Find where the given text appears and provide that cell's center as (x, y) coordinate. 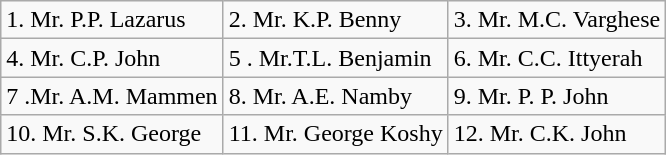
7 .Mr. A.M. Mammen (112, 96)
2. Mr. K.P. Benny (336, 20)
11. Mr. George Koshy (336, 134)
6. Mr. C.C. Ittyerah (557, 58)
9. Mr. P. P. John (557, 96)
4. Mr. C.P. John (112, 58)
5 . Mr.T.L. Benjamin (336, 58)
1. Mr. P.P. Lazarus (112, 20)
12. Mr. C.K. John (557, 134)
10. Mr. S.K. George (112, 134)
8. Mr. A.E. Namby (336, 96)
3. Mr. M.C. Varghese (557, 20)
